From the cell containing the given text, extract its center point as (x, y) coordinate. 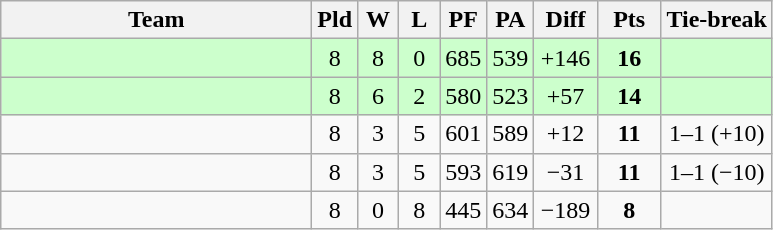
1–1 (+10) (717, 134)
+146 (566, 58)
593 (464, 172)
619 (510, 172)
L (420, 20)
PF (464, 20)
685 (464, 58)
+12 (566, 134)
14 (629, 96)
Pld (335, 20)
6 (378, 96)
Tie-break (717, 20)
−31 (566, 172)
2 (420, 96)
601 (464, 134)
16 (629, 58)
PA (510, 20)
445 (464, 210)
−189 (566, 210)
539 (510, 58)
580 (464, 96)
1–1 (−10) (717, 172)
Pts (629, 20)
589 (510, 134)
523 (510, 96)
W (378, 20)
+57 (566, 96)
634 (510, 210)
Team (156, 20)
Diff (566, 20)
